Return (x, y) of the center of cell containing provided text 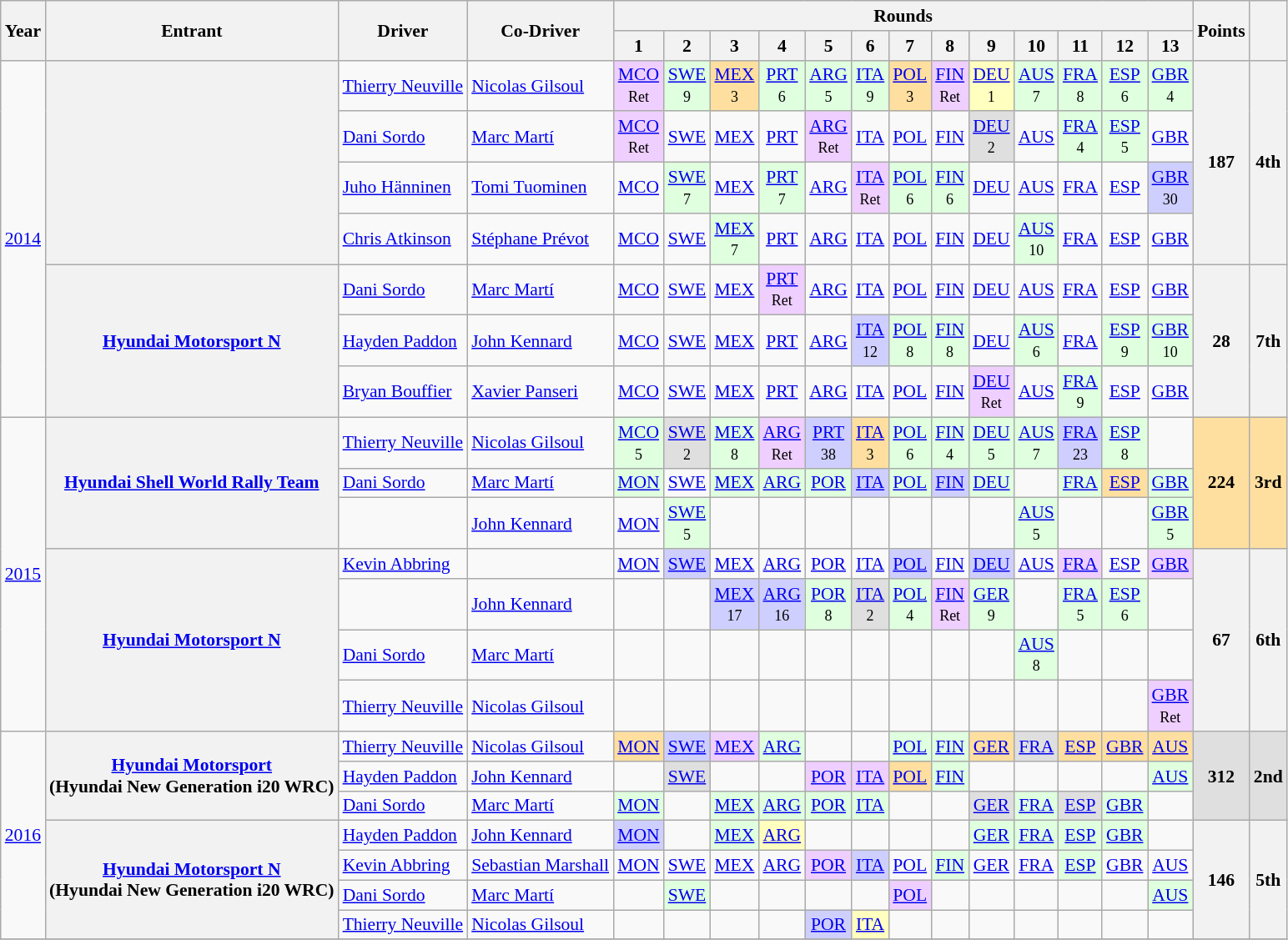
Hyundai Motorsport(Hyundai New Generation i20 WRC) (192, 776)
ESP9 (1124, 340)
FRA4 (1080, 137)
DEURet (991, 392)
FRA5 (1080, 604)
7 (909, 46)
GBR4 (1171, 85)
GER9 (991, 604)
2 (687, 46)
DEU1 (991, 85)
312 (1221, 776)
PRT6 (782, 85)
Bryan Bouffier (404, 392)
AUS6 (1036, 340)
ITA12 (870, 340)
Stéphane Prévot (541, 239)
FIN4 (949, 442)
2016 (23, 836)
Rounds (903, 16)
Xavier Panseri (541, 392)
PRT7 (782, 189)
2nd (1268, 776)
ESP5 (1124, 137)
ITA9 (870, 85)
ITA3 (870, 442)
3rd (1268, 483)
MEX17 (734, 604)
FRA23 (1080, 442)
11 (1080, 46)
ESP8 (1124, 442)
GBR30 (1171, 189)
Co-Driver (541, 30)
12 (1124, 46)
10 (1036, 46)
Tomi Tuominen (541, 189)
4th (1268, 162)
Hyundai Shell World Rally Team (192, 483)
AUS5 (1036, 524)
Points (1221, 30)
2014 (23, 239)
Sebastian Marshall (541, 866)
28 (1221, 340)
9 (991, 46)
PRTRet (782, 290)
POL3 (909, 85)
GBR 5 (1171, 524)
FIN6 (949, 189)
MEX7 (734, 239)
13 (1171, 46)
8 (949, 46)
67 (1221, 641)
MCO5 (639, 442)
Hyundai Motorsport N(Hyundai New Generation i20 WRC) (192, 880)
MEX8 (734, 442)
6th (1268, 641)
PRT38 (828, 442)
ARG16 (782, 604)
ITARet (870, 189)
MEX3 (734, 85)
Chris Atkinson (404, 239)
GBRRet (1171, 706)
224 (1221, 483)
ITA2 (870, 604)
SWE9 (687, 85)
1 (639, 46)
ARG5 (828, 85)
POL8 (909, 340)
4 (782, 46)
GBR10 (1171, 340)
3 (734, 46)
FRA9 (1080, 392)
6 (870, 46)
FIN8 (949, 340)
Juho Hänninen (404, 189)
POL4 (909, 604)
5 (828, 46)
Year (23, 30)
DEU2 (991, 137)
SWE7 (687, 189)
5th (1268, 880)
146 (1221, 880)
FRA8 (1080, 85)
2015 (23, 574)
Entrant (192, 30)
7th (1268, 340)
Driver (404, 30)
AUS8 (1036, 656)
SWE5 (687, 524)
AUS10 (1036, 239)
SWE2 (687, 442)
187 (1221, 162)
POR8 (828, 604)
DEU5 (991, 442)
